Locate the cell with the specified text and output its [x, y] center coordinate. 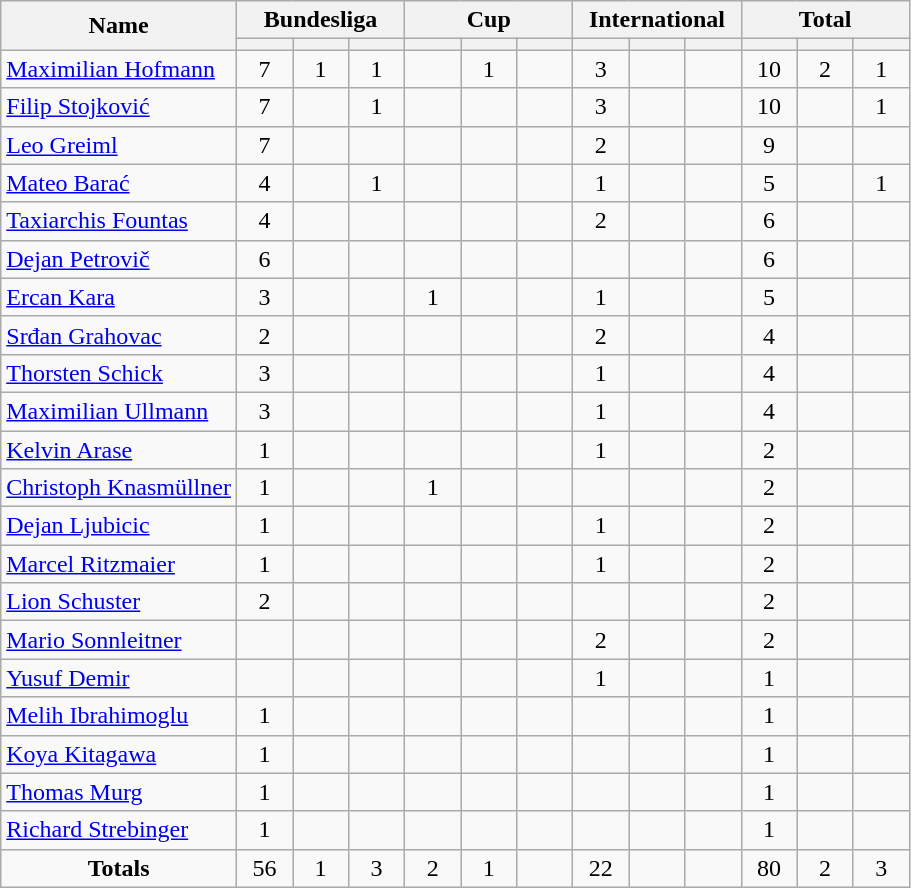
Kelvin Arase [119, 449]
Mario Sonnleitner [119, 640]
Ercan Kara [119, 297]
Cup [489, 20]
Dejan Ljubicic [119, 526]
Leo Greiml [119, 145]
Name [119, 26]
Melih Ibrahimoglu [119, 716]
Christoph Knasmüllner [119, 488]
Richard Strebinger [119, 830]
Taxiarchis Fountas [119, 221]
Maximilian Hofmann [119, 69]
Total [825, 20]
Totals [119, 868]
Maximilian Ullmann [119, 411]
Bundesliga [320, 20]
Filip Stojković [119, 107]
Lion Schuster [119, 602]
22 [601, 868]
Yusuf Demir [119, 678]
Marcel Ritzmaier [119, 564]
80 [769, 868]
International [657, 20]
Dejan Petrovič [119, 259]
9 [769, 145]
Mateo Barać [119, 183]
Koya Kitagawa [119, 754]
Thomas Murg [119, 792]
56 [264, 868]
Srđan Grahovac [119, 335]
Thorsten Schick [119, 373]
